Extract the (X, Y) coordinate from the center of the cell holding the provided text.  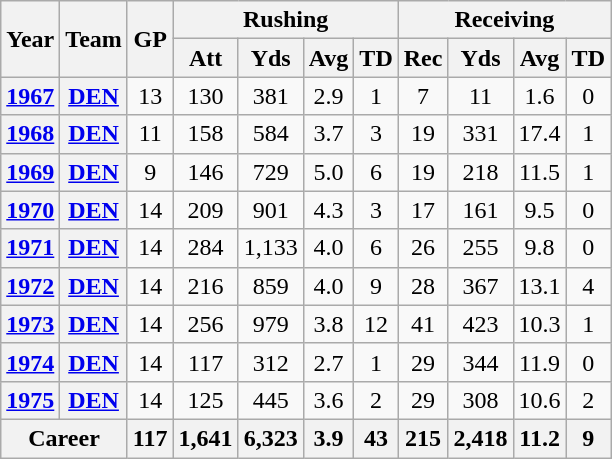
1975 (30, 400)
13 (150, 96)
859 (270, 286)
17.4 (540, 134)
2.9 (328, 96)
3.8 (328, 324)
7 (423, 96)
2,418 (480, 438)
256 (206, 324)
255 (480, 248)
308 (480, 400)
130 (206, 96)
9.8 (540, 248)
26 (423, 248)
584 (270, 134)
146 (206, 172)
1968 (30, 134)
4.3 (328, 210)
284 (206, 248)
Rushing (286, 20)
367 (480, 286)
1973 (30, 324)
1.6 (540, 96)
979 (270, 324)
312 (270, 362)
28 (423, 286)
Team (94, 39)
1970 (30, 210)
125 (206, 400)
3.7 (328, 134)
1974 (30, 362)
6,323 (270, 438)
729 (270, 172)
10.3 (540, 324)
Receiving (504, 20)
1969 (30, 172)
158 (206, 134)
218 (480, 172)
11.2 (540, 438)
GP (150, 39)
4 (588, 286)
209 (206, 210)
1971 (30, 248)
423 (480, 324)
381 (270, 96)
Rec (423, 58)
Year (30, 39)
3.9 (328, 438)
1967 (30, 96)
161 (480, 210)
2.7 (328, 362)
216 (206, 286)
331 (480, 134)
11.9 (540, 362)
445 (270, 400)
Att (206, 58)
9.5 (540, 210)
13.1 (540, 286)
43 (376, 438)
3.6 (328, 400)
41 (423, 324)
11.5 (540, 172)
10.6 (540, 400)
5.0 (328, 172)
12 (376, 324)
17 (423, 210)
1,133 (270, 248)
344 (480, 362)
215 (423, 438)
1,641 (206, 438)
1972 (30, 286)
901 (270, 210)
Career (64, 438)
